Return the (x, y) coordinate for the center point of the cell that contains the specified text.  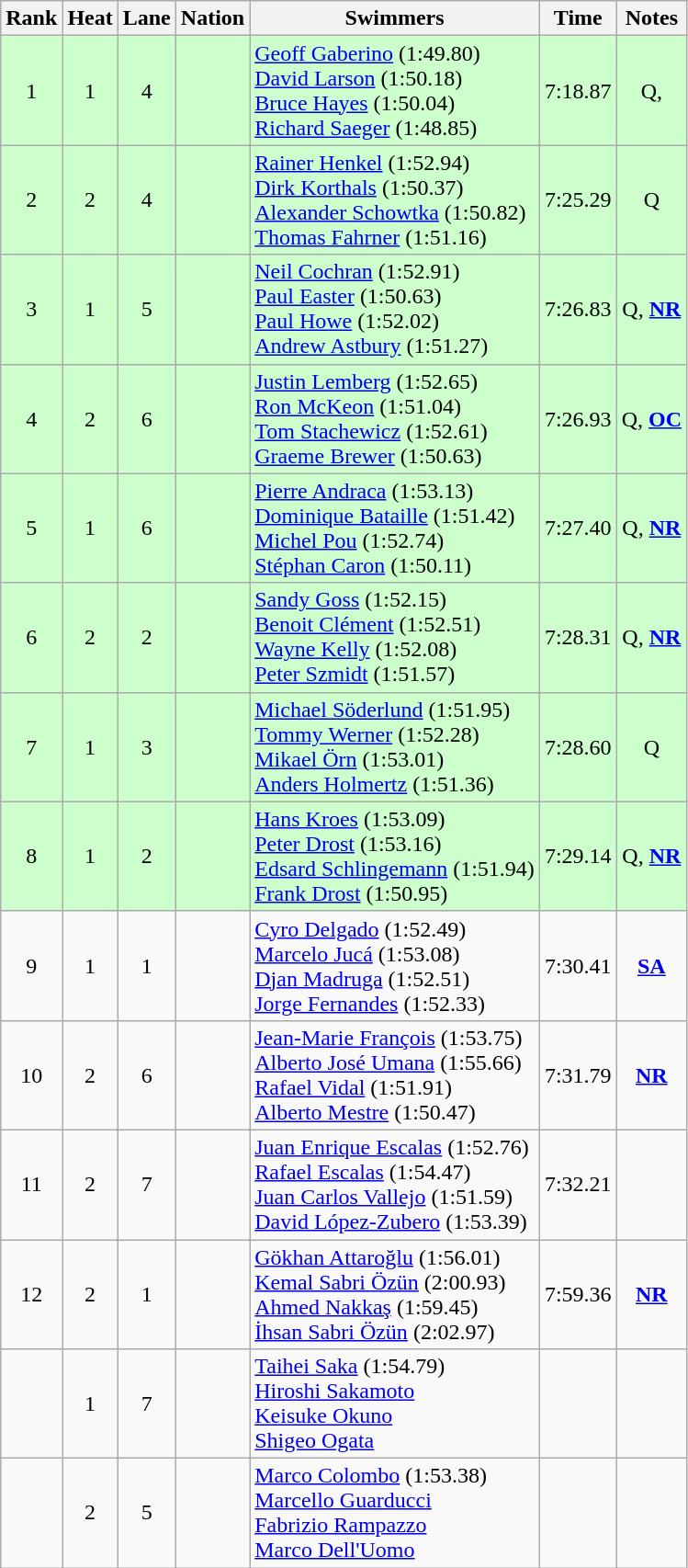
7:26.93 (578, 419)
Gökhan Attaroğlu (1:56.01)Kemal Sabri Özün (2:00.93)Ahmed Nakkaş (1:59.45)İhsan Sabri Özün (2:02.97) (395, 1294)
Hans Kroes (1:53.09)Peter Drost (1:53.16)Edsard Schlingemann (1:51.94)Frank Drost (1:50.95) (395, 857)
Nation (212, 18)
11 (31, 1184)
Heat (90, 18)
7:27.40 (578, 528)
Geoff Gaberino (1:49.80)David Larson (1:50.18)Bruce Hayes (1:50.04)Richard Saeger (1:48.85) (395, 90)
7:25.29 (578, 200)
Michael Söderlund (1:51.95)Tommy Werner (1:52.28)Mikael Örn (1:53.01)Anders Holmertz (1:51.36) (395, 746)
SA (651, 965)
7:28.60 (578, 746)
Q, OC (651, 419)
7:29.14 (578, 857)
Neil Cochran (1:52.91)Paul Easter (1:50.63)Paul Howe (1:52.02)Andrew Astbury (1:51.27) (395, 309)
8 (31, 857)
7:26.83 (578, 309)
Q, (651, 90)
Cyro Delgado (1:52.49)Marcelo Jucá (1:53.08)Djan Madruga (1:52.51)Jorge Fernandes (1:52.33) (395, 965)
7:31.79 (578, 1075)
Swimmers (395, 18)
Notes (651, 18)
Time (578, 18)
Marco Colombo (1:53.38)Marcello GuarducciFabrizio RampazzoMarco Dell'Uomo (395, 1513)
7:18.87 (578, 90)
7:30.41 (578, 965)
Sandy Goss (1:52.15)Benoit Clément (1:52.51)Wayne Kelly (1:52.08)Peter Szmidt (1:51.57) (395, 638)
10 (31, 1075)
Lane (147, 18)
7:32.21 (578, 1184)
9 (31, 965)
Rank (31, 18)
7:59.36 (578, 1294)
12 (31, 1294)
Jean-Marie François (1:53.75)Alberto José Umana (1:55.66)Rafael Vidal (1:51.91)Alberto Mestre (1:50.47) (395, 1075)
Taihei Saka (1:54.79)Hiroshi SakamotoKeisuke OkunoShigeo Ogata (395, 1404)
Rainer Henkel (1:52.94)Dirk Korthals (1:50.37)Alexander Schowtka (1:50.82)Thomas Fahrner (1:51.16) (395, 200)
Juan Enrique Escalas (1:52.76)Rafael Escalas (1:54.47)Juan Carlos Vallejo (1:51.59)David López-Zubero (1:53.39) (395, 1184)
Pierre Andraca (1:53.13)Dominique Bataille (1:51.42)Michel Pou (1:52.74)Stéphan Caron (1:50.11) (395, 528)
7:28.31 (578, 638)
Justin Lemberg (1:52.65)Ron McKeon (1:51.04)Tom Stachewicz (1:52.61)Graeme Brewer (1:50.63) (395, 419)
